Search for the cell housing the specified text and yield its [X, Y] center coordinate. 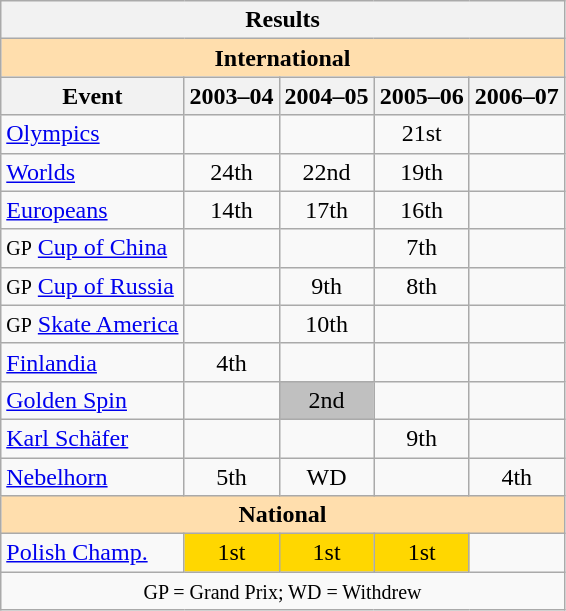
2nd [326, 400]
8th [422, 286]
17th [326, 210]
2003–04 [232, 96]
National [283, 515]
10th [326, 324]
Worlds [92, 172]
Event [92, 96]
Polish Champ. [92, 553]
International [283, 58]
2006–07 [516, 96]
21st [422, 134]
GP = Grand Prix; WD = Withdrew [283, 591]
Golden Spin [92, 400]
Karl Schäfer [92, 438]
GP Skate America [92, 324]
22nd [326, 172]
19th [422, 172]
Olympics [92, 134]
16th [422, 210]
2004–05 [326, 96]
7th [422, 248]
GP Cup of Russia [92, 286]
Finlandia [92, 362]
Nebelhorn [92, 477]
GP Cup of China [92, 248]
24th [232, 172]
14th [232, 210]
WD [326, 477]
5th [232, 477]
Results [283, 20]
Europeans [92, 210]
2005–06 [422, 96]
